Identify which cell holds the provided text, then report its [X, Y] central coordinate. 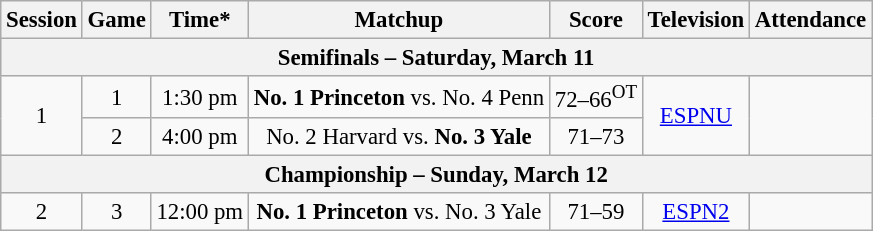
Semifinals – Saturday, March 11 [436, 58]
Time* [200, 20]
Matchup [398, 20]
Attendance [811, 20]
1:30 pm [200, 97]
4:00 pm [200, 137]
71–73 [596, 137]
No. 1 Princeton vs. No. 4 Penn [398, 97]
Score [596, 20]
ESPNU [696, 116]
Championship – Sunday, March 12 [436, 175]
Game [116, 20]
2 [116, 137]
No. 2 Harvard vs. No. 3 Yale [398, 137]
Session [42, 20]
Television [696, 20]
72–66OT [596, 97]
